For the text-containing cell, return its midpoint in [X, Y] coordinate format. 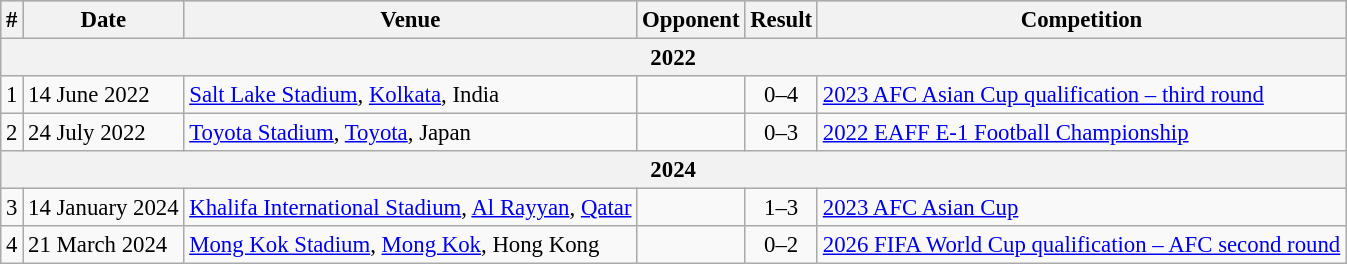
21 March 2024 [104, 245]
Competition [1081, 20]
1 [12, 95]
24 July 2022 [104, 133]
2022 EAFF E-1 Football Championship [1081, 133]
1–3 [782, 208]
Toyota Stadium, Toyota, Japan [410, 133]
Opponent [691, 20]
2022 [674, 58]
Venue [410, 20]
3 [12, 208]
4 [12, 245]
2 [12, 133]
0–4 [782, 95]
Khalifa International Stadium, Al Rayyan, Qatar [410, 208]
2026 FIFA World Cup qualification – AFC second round [1081, 245]
Result [782, 20]
0–3 [782, 133]
Salt Lake Stadium, Kolkata, India [410, 95]
14 January 2024 [104, 208]
14 June 2022 [104, 95]
2023 AFC Asian Cup qualification – third round [1081, 95]
2023 AFC Asian Cup [1081, 208]
Date [104, 20]
0–2 [782, 245]
# [12, 20]
Mong Kok Stadium, Mong Kok, Hong Kong [410, 245]
2024 [674, 170]
